Provide the [X, Y] coordinate of the cell's center where the given text is located.  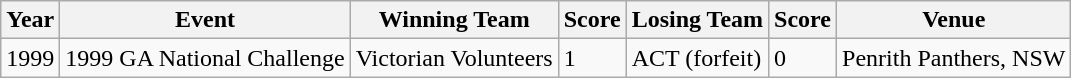
0 [803, 58]
Venue [954, 20]
1999 [30, 58]
Winning Team [454, 20]
Event [205, 20]
Year [30, 20]
ACT (forfeit) [697, 58]
Victorian Volunteers [454, 58]
1999 GA National Challenge [205, 58]
Penrith Panthers, NSW [954, 58]
1 [592, 58]
Losing Team [697, 20]
